Return (x, y) of the center of cell containing provided text 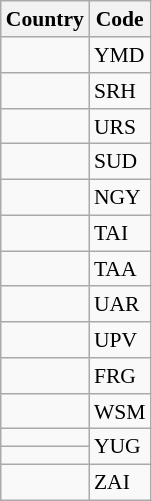
TAA (120, 269)
FRG (120, 376)
UPV (120, 340)
Code (120, 19)
URS (120, 126)
UAR (120, 304)
SUD (120, 162)
YUG (120, 447)
YMD (120, 55)
NGY (120, 197)
ZAI (120, 482)
WSM (120, 411)
Country (45, 19)
SRH (120, 91)
TAI (120, 233)
